From the cell containing the given text, extract its center point as [X, Y] coordinate. 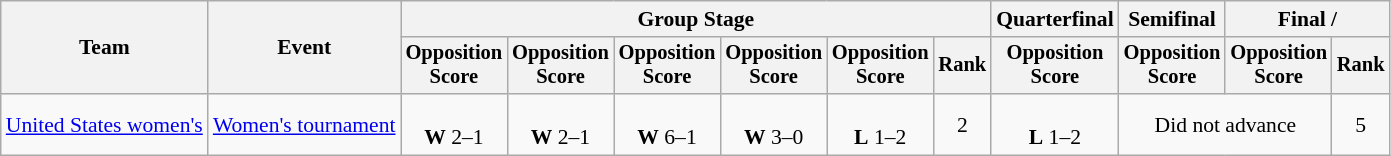
Semifinal [1172, 19]
Team [104, 48]
W 6–1 [668, 124]
Did not advance [1226, 124]
2 [963, 124]
W 3–0 [774, 124]
Group Stage [696, 19]
5 [1361, 124]
Event [304, 48]
Women's tournament [304, 124]
United States women's [104, 124]
Final / [1307, 19]
Quarterfinal [1055, 19]
